Provide the [X, Y] coordinate of the cell's center where the given text is located.  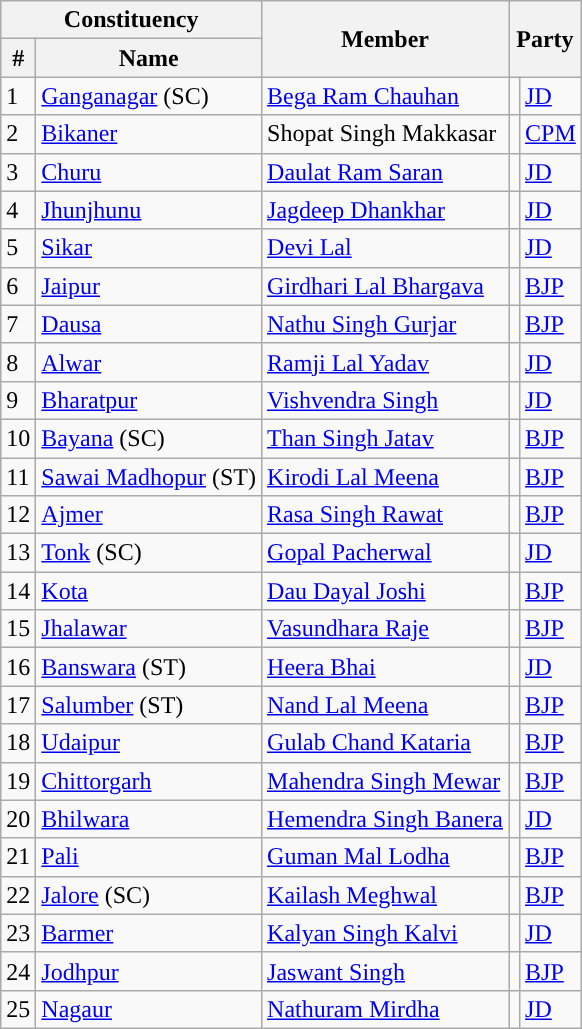
10 [18, 438]
23 [18, 933]
# [18, 58]
3 [18, 172]
Jaswant Singh [386, 971]
Tonk (SC) [149, 553]
Ramji Lal Yadav [386, 362]
Jhalawar [149, 629]
Shopat Singh Makkasar [386, 134]
12 [18, 515]
Name [149, 58]
9 [18, 400]
Girdhari Lal Bhargava [386, 286]
Vishvendra Singh [386, 400]
Kalyan Singh Kalvi [386, 933]
11 [18, 477]
14 [18, 591]
Bharatpur [149, 400]
Dausa [149, 324]
Kota [149, 591]
Gopal Pacherwal [386, 553]
Party [544, 39]
20 [18, 819]
Alwar [149, 362]
16 [18, 667]
25 [18, 1009]
Banswara (ST) [149, 667]
Pali [149, 857]
Sawai Madhopur (ST) [149, 477]
CPM [551, 134]
24 [18, 971]
Jagdeep Dhankhar [386, 210]
Vasundhara Raje [386, 629]
Jhunjhunu [149, 210]
Ganganagar (SC) [149, 96]
15 [18, 629]
5 [18, 248]
21 [18, 857]
Bikaner [149, 134]
18 [18, 743]
Kailash Meghwal [386, 895]
Than Singh Jatav [386, 438]
Mahendra Singh Mewar [386, 781]
Bayana (SC) [149, 438]
19 [18, 781]
Salumber (ST) [149, 705]
Sikar [149, 248]
Nathu Singh Gurjar [386, 324]
4 [18, 210]
Barmer [149, 933]
Devi Lal [386, 248]
17 [18, 705]
Kirodi Lal Meena [386, 477]
Bhilwara [149, 819]
Constituency [132, 20]
7 [18, 324]
Chittorgarh [149, 781]
Churu [149, 172]
13 [18, 553]
Jodhpur [149, 971]
Rasa Singh Rawat [386, 515]
22 [18, 895]
Jaipur [149, 286]
Ajmer [149, 515]
Nand Lal Meena [386, 705]
1 [18, 96]
6 [18, 286]
2 [18, 134]
Jalore (SC) [149, 895]
Nathuram Mirdha [386, 1009]
Heera Bhai [386, 667]
8 [18, 362]
Nagaur [149, 1009]
Dau Dayal Joshi [386, 591]
Gulab Chand Kataria [386, 743]
Bega Ram Chauhan [386, 96]
Hemendra Singh Banera [386, 819]
Guman Mal Lodha [386, 857]
Udaipur [149, 743]
Daulat Ram Saran [386, 172]
Member [386, 39]
